Search for the cell housing the specified text and yield its (x, y) center coordinate. 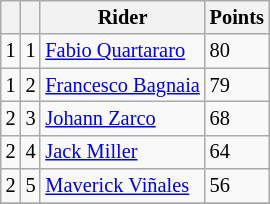
Johann Zarco (122, 118)
3 (31, 118)
Fabio Quartararo (122, 51)
4 (31, 152)
Maverick Viñales (122, 186)
68 (237, 118)
64 (237, 152)
Rider (122, 17)
Jack Miller (122, 152)
Francesco Bagnaia (122, 85)
Points (237, 17)
79 (237, 85)
80 (237, 51)
5 (31, 186)
56 (237, 186)
